Return (X, Y) of the center of cell containing provided text 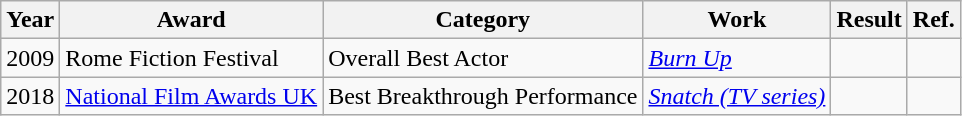
Rome Fiction Festival (192, 58)
Work (737, 20)
2009 (30, 58)
Snatch (TV series) (737, 96)
Category (483, 20)
Award (192, 20)
2018 (30, 96)
Result (869, 20)
Ref. (934, 20)
Overall Best Actor (483, 58)
Year (30, 20)
Burn Up (737, 58)
Best Breakthrough Performance (483, 96)
National Film Awards UK (192, 96)
